Determine the (x, y) coordinate at the center of the cell enclosing the given text.  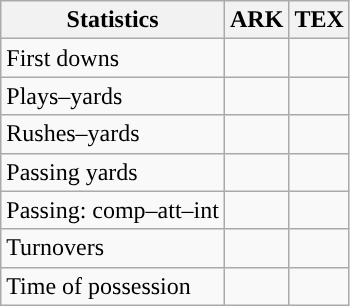
Turnovers (113, 248)
ARK (256, 20)
Passing: comp–att–int (113, 210)
Passing yards (113, 172)
Time of possession (113, 286)
Rushes–yards (113, 134)
TEX (319, 20)
Statistics (113, 20)
First downs (113, 58)
Plays–yards (113, 96)
